Return (X, Y) of the center of cell containing provided text 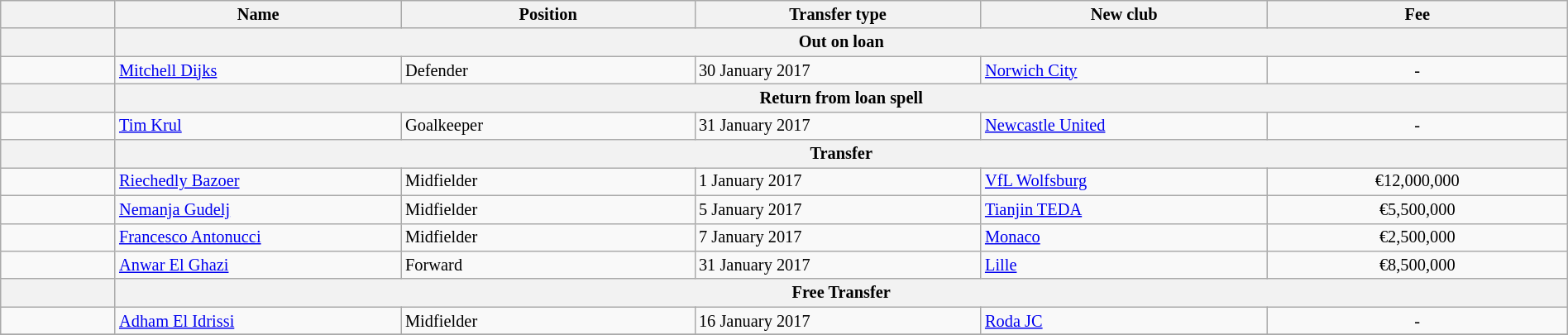
Anwar El Ghazi (258, 265)
Defender (547, 70)
Tim Krul (258, 126)
5 January 2017 (838, 209)
Return from loan spell (841, 98)
€5,500,000 (1417, 209)
Monaco (1124, 237)
€2,500,000 (1417, 237)
€8,500,000 (1417, 265)
7 January 2017 (838, 237)
VfL Wolfsburg (1124, 181)
Position (547, 14)
1 January 2017 (838, 181)
Adham El Idrissi (258, 321)
Transfer type (838, 14)
Mitchell Dijks (258, 70)
Out on loan (841, 42)
Newcastle United (1124, 126)
Lille (1124, 265)
30 January 2017 (838, 70)
Francesco Antonucci (258, 237)
Tianjin TEDA (1124, 209)
Nemanja Gudelj (258, 209)
Transfer (841, 154)
Forward (547, 265)
New club (1124, 14)
Roda JC (1124, 321)
Fee (1417, 14)
€12,000,000 (1417, 181)
16 January 2017 (838, 321)
Free Transfer (841, 293)
Riechedly Bazoer (258, 181)
Name (258, 14)
Goalkeeper (547, 126)
Norwich City (1124, 70)
